Provide the [x, y] coordinate of the cell's center where the given text is located.  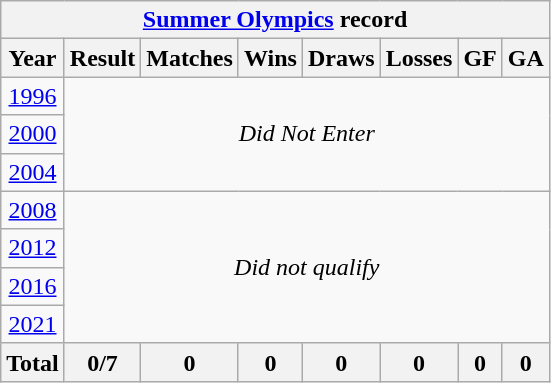
2016 [33, 286]
Summer Olympics record [276, 20]
2012 [33, 248]
Wins [270, 58]
Draws [341, 58]
Losses [419, 58]
Did Not Enter [306, 134]
Did not qualify [306, 267]
1996 [33, 96]
Total [33, 362]
0/7 [102, 362]
Matches [190, 58]
GA [526, 58]
2004 [33, 172]
GF [480, 58]
Year [33, 58]
2021 [33, 324]
2008 [33, 210]
Result [102, 58]
2000 [33, 134]
